Find where the given text appears and provide that cell's center as (x, y) coordinate. 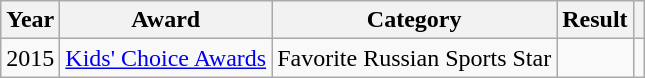
Result (595, 20)
2015 (30, 58)
Favorite Russian Sports Star (414, 58)
Year (30, 20)
Award (166, 20)
Kids' Choice Awards (166, 58)
Category (414, 20)
